Determine the [X, Y] coordinate at the center of the cell enclosing the given text.  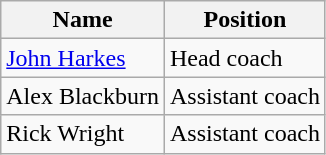
Position [244, 20]
Name [83, 20]
Alex Blackburn [83, 96]
John Harkes [83, 58]
Rick Wright [83, 134]
Head coach [244, 58]
